Pinpoint the cell where the given text exists, returning its (x, y) midpoint coordinate. 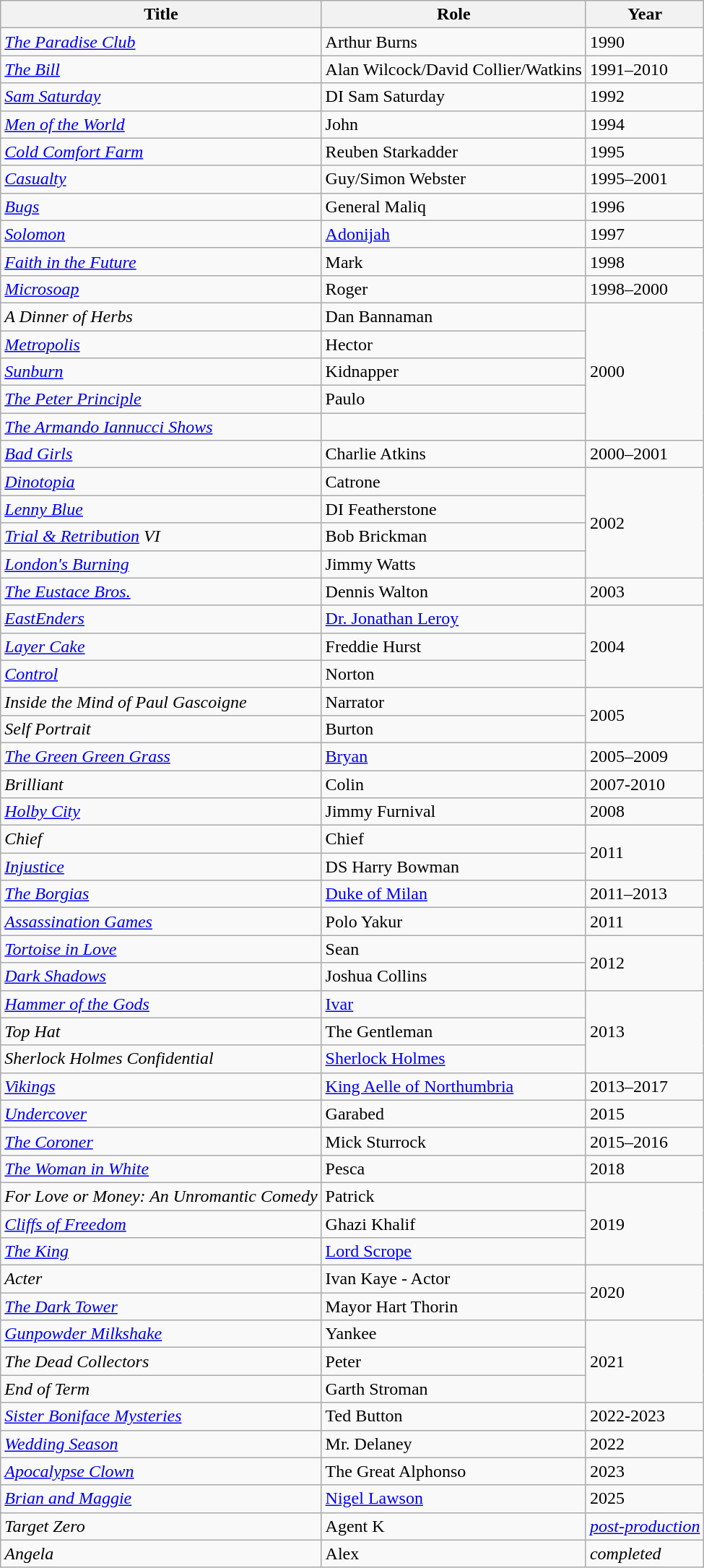
Role (453, 14)
Mr. Delaney (453, 1444)
Sam Saturday (161, 97)
Mick Sturrock (453, 1141)
Patrick (453, 1196)
Ted Button (453, 1416)
Sean (453, 949)
2015 (645, 1114)
Norton (453, 674)
Year (645, 14)
Freddie Hurst (453, 646)
Duke of Milan (453, 894)
Jimmy Watts (453, 564)
DI Sam Saturday (453, 97)
The Armando Iannucci Shows (161, 427)
DS Harry Bowman (453, 867)
completed (645, 1554)
Solomon (161, 234)
Yankee (453, 1334)
Ivan Kaye - Actor (453, 1279)
The Gentleman (453, 1031)
Charlie Atkins (453, 454)
The King (161, 1252)
Control (161, 674)
2000–2001 (645, 454)
Jimmy Furnival (453, 812)
Narrator (453, 701)
Metropolis (161, 345)
2011–2013 (645, 894)
Reuben Starkadder (453, 152)
2018 (645, 1169)
Target Zero (161, 1526)
2013–2017 (645, 1086)
2005 (645, 715)
1991–2010 (645, 69)
1998 (645, 261)
John (453, 124)
Nigel Lawson (453, 1499)
Layer Cake (161, 646)
Dark Shadows (161, 976)
Casualty (161, 179)
Dinotopia (161, 482)
Acter (161, 1279)
2005–2009 (645, 756)
Kidnapper (453, 372)
Burton (453, 729)
Self Portrait (161, 729)
2025 (645, 1499)
1998–2000 (645, 289)
2000 (645, 371)
End of Term (161, 1389)
Holby City (161, 812)
Adonijah (453, 234)
2022 (645, 1444)
Hector (453, 345)
Peter (453, 1361)
Sister Boniface Mysteries (161, 1416)
Inside the Mind of Paul Gascoigne (161, 701)
Assassination Games (161, 922)
The Coroner (161, 1141)
Hammer of the Gods (161, 1004)
Arthur Burns (453, 42)
Tortoise in Love (161, 949)
Men of the World (161, 124)
Brilliant (161, 784)
The Great Alphonso (453, 1471)
Angela (161, 1554)
Bad Girls (161, 454)
Lenny Blue (161, 509)
1996 (645, 207)
Colin (453, 784)
Injustice (161, 867)
Mayor Hart Thorin (453, 1307)
Microsoap (161, 289)
Joshua Collins (453, 976)
post-production (645, 1526)
Gunpowder Milkshake (161, 1334)
2019 (645, 1223)
Sunburn (161, 372)
Sherlock Holmes Confidential (161, 1059)
General Maliq (453, 207)
1995–2001 (645, 179)
The Bill (161, 69)
Wedding Season (161, 1444)
Dan Bannaman (453, 316)
Apocalypse Clown (161, 1471)
Guy/Simon Webster (453, 179)
Undercover (161, 1114)
1992 (645, 97)
The Woman in White (161, 1169)
Catrone (453, 482)
2021 (645, 1361)
King Aelle of Northumbria (453, 1086)
Alan Wilcock/David Collier/Watkins (453, 69)
Garth Stroman (453, 1389)
Cold Comfort Farm (161, 152)
The Dark Tower (161, 1307)
Polo Yakur (453, 922)
Ivar (453, 1004)
Ghazi Khalif (453, 1224)
A Dinner of Herbs (161, 316)
Roger (453, 289)
2012 (645, 963)
Garabed (453, 1114)
Agent K (453, 1526)
Vikings (161, 1086)
Alex (453, 1554)
The Eustace Bros. (161, 592)
1995 (645, 152)
London's Burning (161, 564)
Title (161, 14)
The Borgias (161, 894)
Bryan (453, 756)
2022-2023 (645, 1416)
2008 (645, 812)
Sherlock Holmes (453, 1059)
Faith in the Future (161, 261)
1990 (645, 42)
Top Hat (161, 1031)
Lord Scrope (453, 1252)
The Dead Collectors (161, 1361)
2007-2010 (645, 784)
2003 (645, 592)
Cliffs of Freedom (161, 1224)
Pesca (453, 1169)
Brian and Maggie (161, 1499)
2004 (645, 646)
Bugs (161, 207)
DI Featherstone (453, 509)
2020 (645, 1293)
The Green Green Grass (161, 756)
Mark (453, 261)
Paulo (453, 399)
For Love or Money: An Unromantic Comedy (161, 1196)
Dennis Walton (453, 592)
1994 (645, 124)
2002 (645, 523)
2015–2016 (645, 1141)
2023 (645, 1471)
Bob Brickman (453, 537)
EastEnders (161, 619)
The Paradise Club (161, 42)
2013 (645, 1031)
Dr. Jonathan Leroy (453, 619)
Trial & Retribution VI (161, 537)
The Peter Principle (161, 399)
1997 (645, 234)
